Return [X, Y] of the center of cell containing provided text 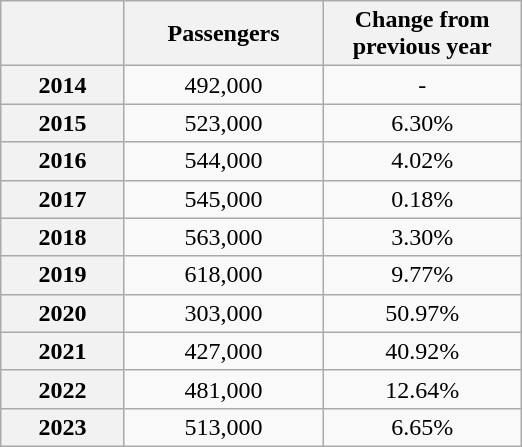
Change from previous year [422, 34]
303,000 [224, 313]
2023 [63, 427]
513,000 [224, 427]
- [422, 85]
544,000 [224, 161]
40.92% [422, 351]
6.65% [422, 427]
2022 [63, 389]
4.02% [422, 161]
492,000 [224, 85]
6.30% [422, 123]
50.97% [422, 313]
2021 [63, 351]
0.18% [422, 199]
2015 [63, 123]
523,000 [224, 123]
563,000 [224, 237]
618,000 [224, 275]
2019 [63, 275]
9.77% [422, 275]
3.30% [422, 237]
2017 [63, 199]
2018 [63, 237]
2014 [63, 85]
545,000 [224, 199]
12.64% [422, 389]
427,000 [224, 351]
2016 [63, 161]
481,000 [224, 389]
Passengers [224, 34]
2020 [63, 313]
